Search for the cell housing the specified text and yield its (x, y) center coordinate. 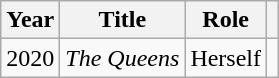
2020 (30, 58)
The Queens (122, 58)
Herself (226, 58)
Year (30, 20)
Title (122, 20)
Role (226, 20)
